Provide the (x, y) coordinate of the cell's center where the given text is located.  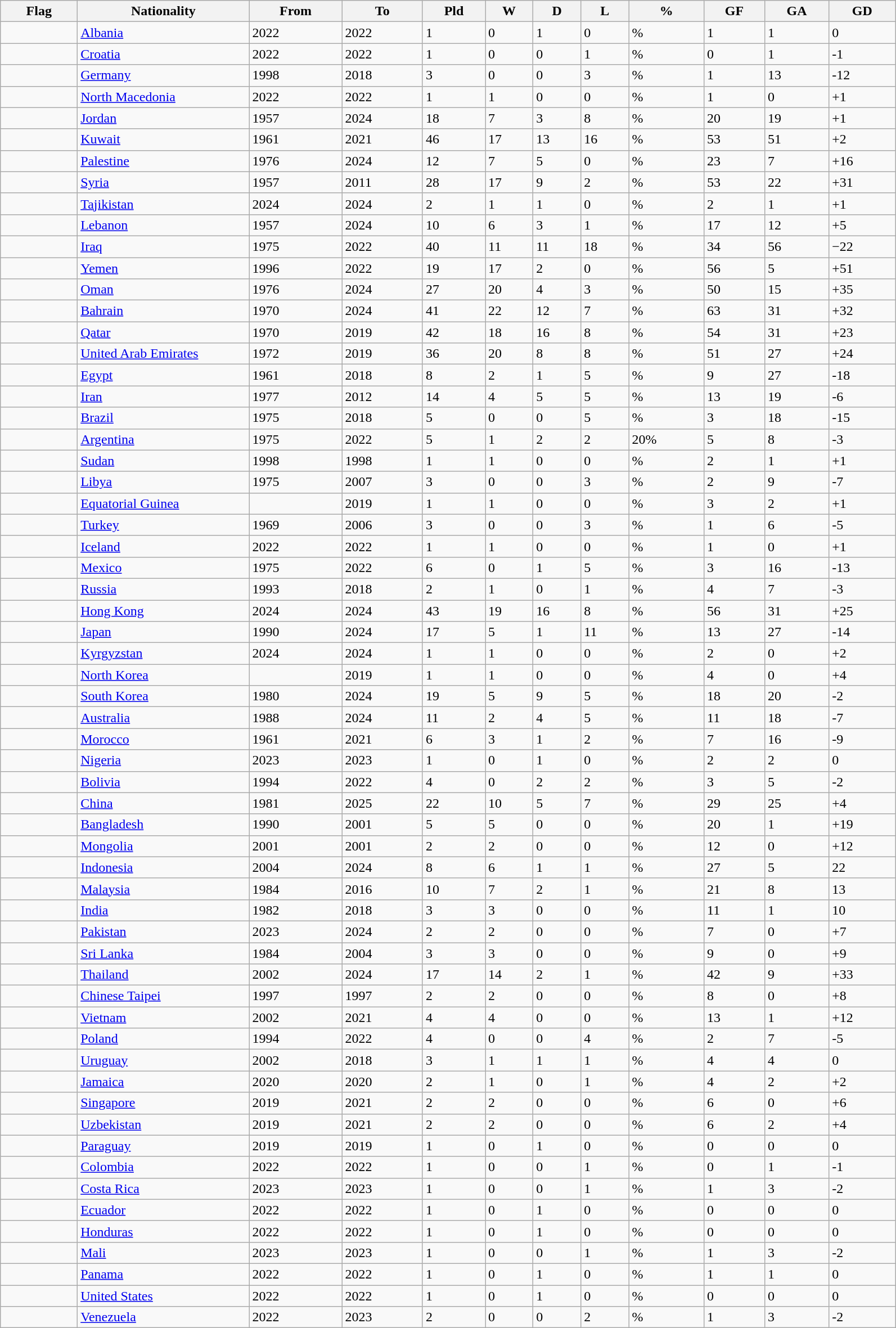
+31 (862, 182)
Poland (163, 1039)
−22 (862, 246)
25 (796, 803)
Mongolia (163, 846)
Malaysia (163, 889)
Morocco (163, 739)
Iran (163, 397)
46 (453, 139)
L (605, 11)
1972 (296, 354)
Uzbekistan (163, 1124)
Flag (39, 11)
Colombia (163, 1167)
+16 (862, 161)
United Arab Emirates (163, 354)
+5 (862, 225)
+24 (862, 354)
Thailand (163, 975)
Lebanon (163, 225)
Jamaica (163, 1082)
Pld (453, 11)
Mali (163, 1253)
Kyrgyzstan (163, 654)
North Macedonia (163, 97)
+32 (862, 311)
2016 (382, 889)
Germany (163, 75)
63 (735, 311)
Paraguay (163, 1146)
+35 (862, 290)
Nationality (163, 11)
GD (862, 11)
1996 (296, 268)
Bahrain (163, 311)
2011 (382, 182)
Argentina (163, 439)
India (163, 910)
50 (735, 290)
Pakistan (163, 931)
Libya (163, 482)
+23 (862, 332)
41 (453, 311)
Oman (163, 290)
+8 (862, 996)
1981 (296, 803)
+9 (862, 953)
-9 (862, 739)
Honduras (163, 1231)
34 (735, 246)
D (557, 11)
-15 (862, 418)
15 (796, 290)
1977 (296, 397)
21 (735, 889)
Qatar (163, 332)
Equatorial Guinea (163, 503)
40 (453, 246)
1980 (296, 696)
1982 (296, 910)
2006 (382, 525)
-6 (862, 397)
+7 (862, 931)
-14 (862, 632)
28 (453, 182)
Mexico (163, 568)
+51 (862, 268)
-13 (862, 568)
29 (735, 803)
Costa Rica (163, 1189)
36 (453, 354)
Sri Lanka (163, 953)
Russia (163, 589)
2012 (382, 397)
Indonesia (163, 867)
From (296, 11)
W (510, 11)
2007 (382, 482)
+19 (862, 825)
-18 (862, 375)
Japan (163, 632)
Singapore (163, 1103)
Tajikistan (163, 204)
United States (163, 1295)
43 (453, 610)
Croatia (163, 54)
Bangladesh (163, 825)
Iceland (163, 546)
Australia (163, 718)
23 (735, 161)
-12 (862, 75)
Panama (163, 1274)
To (382, 11)
1969 (296, 525)
Yemen (163, 268)
+33 (862, 975)
Kuwait (163, 139)
1988 (296, 718)
54 (735, 332)
North Korea (163, 675)
South Korea (163, 696)
Palestine (163, 161)
Syria (163, 182)
Nigeria (163, 760)
Venezuela (163, 1317)
+6 (862, 1103)
Sudan (163, 461)
GF (735, 11)
Uruguay (163, 1060)
Vietnam (163, 1018)
Egypt (163, 375)
Jordan (163, 118)
Chinese Taipei (163, 996)
Bolivia (163, 782)
1993 (296, 589)
Hong Kong (163, 610)
GA (796, 11)
Turkey (163, 525)
+25 (862, 610)
China (163, 803)
Iraq (163, 246)
2025 (382, 803)
20% (667, 439)
Ecuador (163, 1210)
Albania (163, 33)
Brazil (163, 418)
